For the text-containing cell, return its midpoint in [X, Y] coordinate format. 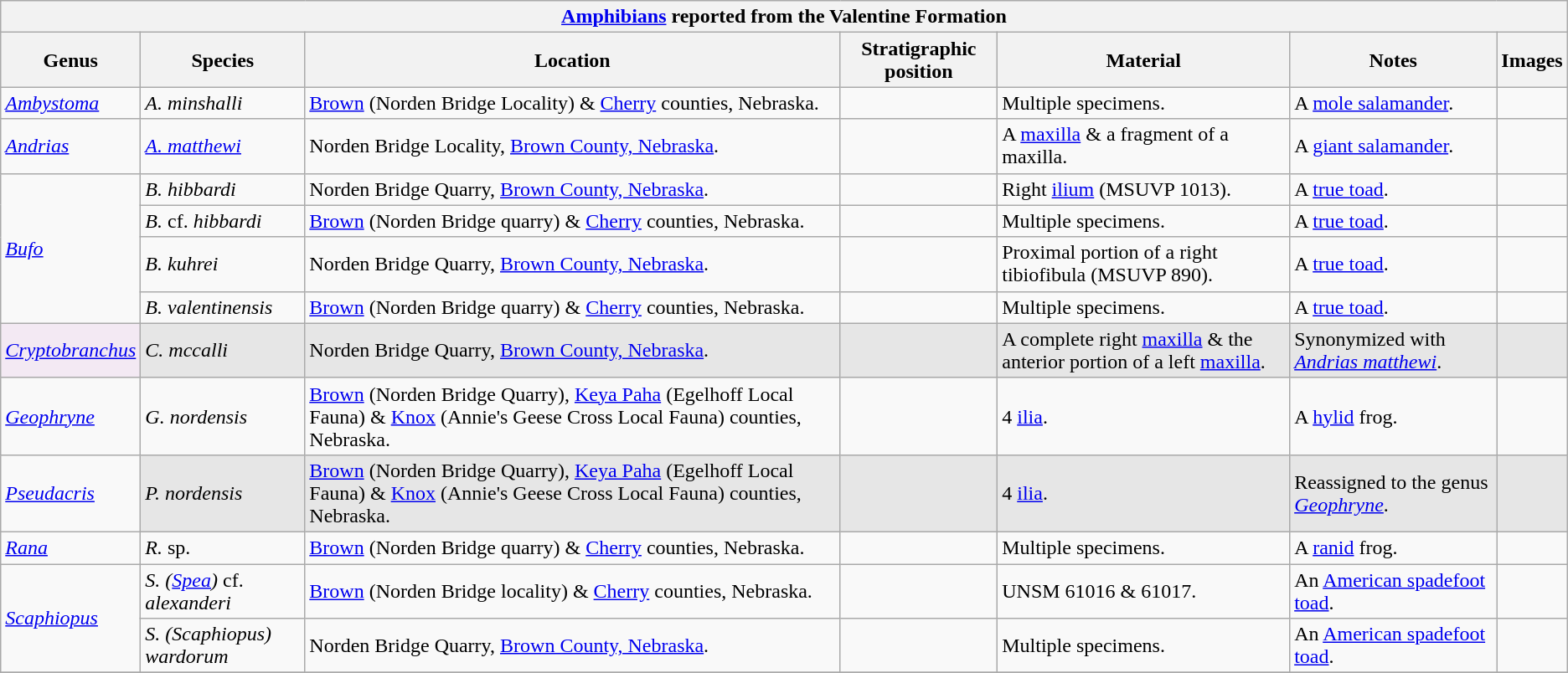
A maxilla & a fragment of a maxilla. [1144, 146]
C. mccalli [223, 350]
Pseudacris [70, 493]
Notes [1394, 60]
Norden Bridge Locality, Brown County, Nebraska. [573, 146]
A ranid frog. [1394, 547]
Brown (Norden Bridge Locality) & Cherry counties, Nebraska. [573, 103]
B. valentinensis [223, 307]
A giant salamander. [1394, 146]
A complete right maxilla & the anterior portion of a left maxilla. [1144, 350]
Rana [70, 547]
UNSM 61016 & 61017. [1144, 591]
Geophryne [70, 416]
Genus [70, 60]
G. nordensis [223, 416]
R. sp. [223, 547]
Reassigned to the genus Geophryne. [1394, 493]
Brown (Norden Bridge locality) & Cherry counties, Nebraska. [573, 591]
Species [223, 60]
B. cf. hibbardi [223, 221]
Right ilium (MSUVP 1013). [1144, 189]
Images [1532, 60]
Cryptobranchus [70, 350]
Location [573, 60]
Material [1144, 60]
B. kuhrei [223, 265]
Scaphiopus [70, 619]
Andrias [70, 146]
A hylid frog. [1394, 416]
Proximal portion of a right tibiofibula (MSUVP 890). [1144, 265]
A. minshalli [223, 103]
A. matthewi [223, 146]
P. nordensis [223, 493]
A mole salamander. [1394, 103]
B. hibbardi [223, 189]
Stratigraphic position [919, 60]
Bufo [70, 248]
Ambystoma [70, 103]
S. (Spea) cf. alexanderi [223, 591]
Amphibians reported from the Valentine Formation [784, 17]
S. (Scaphiopus) wardorum [223, 646]
Synonymized with Andrias matthewi. [1394, 350]
